Return (X, Y) of the center of cell containing provided text 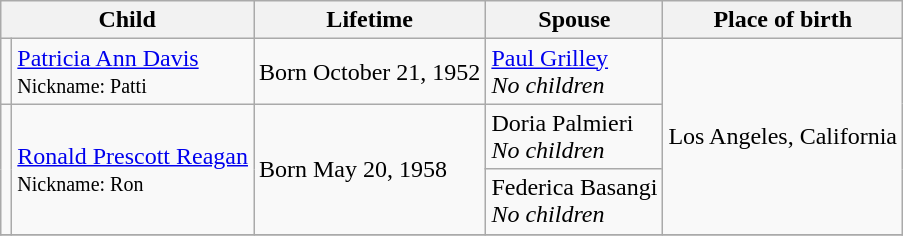
Patricia Ann DavisNickname: Patti (133, 72)
Spouse (574, 20)
Paul GrilleyNo children (574, 72)
Lifetime (370, 20)
Ronald Prescott ReaganNickname: Ron (133, 169)
Place of birth (783, 20)
Born October 21, 1952 (370, 72)
Child (128, 20)
Los Angeles, California (783, 136)
Federica BasangiNo children (574, 202)
Born May 20, 1958 (370, 169)
Doria PalmieriNo children (574, 136)
